Identify which cell holds the provided text, then report its [x, y] central coordinate. 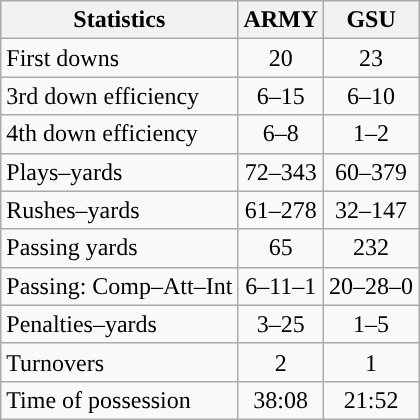
3rd down efficiency [120, 96]
Statistics [120, 20]
20–28–0 [372, 286]
1–2 [372, 134]
Passing yards [120, 248]
First downs [120, 58]
Plays–yards [120, 172]
1 [372, 362]
23 [372, 58]
4th down efficiency [120, 134]
32–147 [372, 210]
2 [281, 362]
1–5 [372, 324]
Passing: Comp–Att–Int [120, 286]
GSU [372, 20]
61–278 [281, 210]
6–10 [372, 96]
6–15 [281, 96]
6–11–1 [281, 286]
Penalties–yards [120, 324]
3–25 [281, 324]
65 [281, 248]
60–379 [372, 172]
20 [281, 58]
Rushes–yards [120, 210]
21:52 [372, 400]
6–8 [281, 134]
72–343 [281, 172]
38:08 [281, 400]
ARMY [281, 20]
232 [372, 248]
Turnovers [120, 362]
Time of possession [120, 400]
